From the cell containing the given text, extract its center point as (X, Y) coordinate. 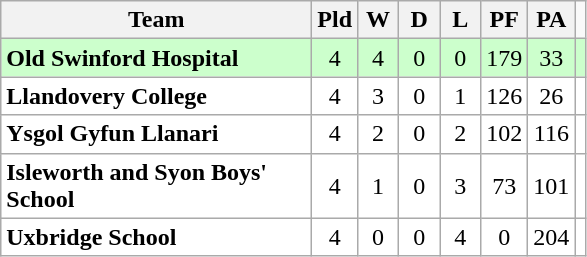
Llandovery College (156, 96)
26 (552, 96)
Ysgol Gyfun Llanari (156, 134)
33 (552, 58)
Pld (335, 20)
D (420, 20)
Team (156, 20)
Uxbridge School (156, 237)
116 (552, 134)
102 (504, 134)
204 (552, 237)
L (460, 20)
PF (504, 20)
101 (552, 186)
PA (552, 20)
Old Swinford Hospital (156, 58)
179 (504, 58)
W (378, 20)
126 (504, 96)
73 (504, 186)
Isleworth and Syon Boys' School (156, 186)
